Capture the cell that displays the provided text and extract its [x, y] central coordinate. 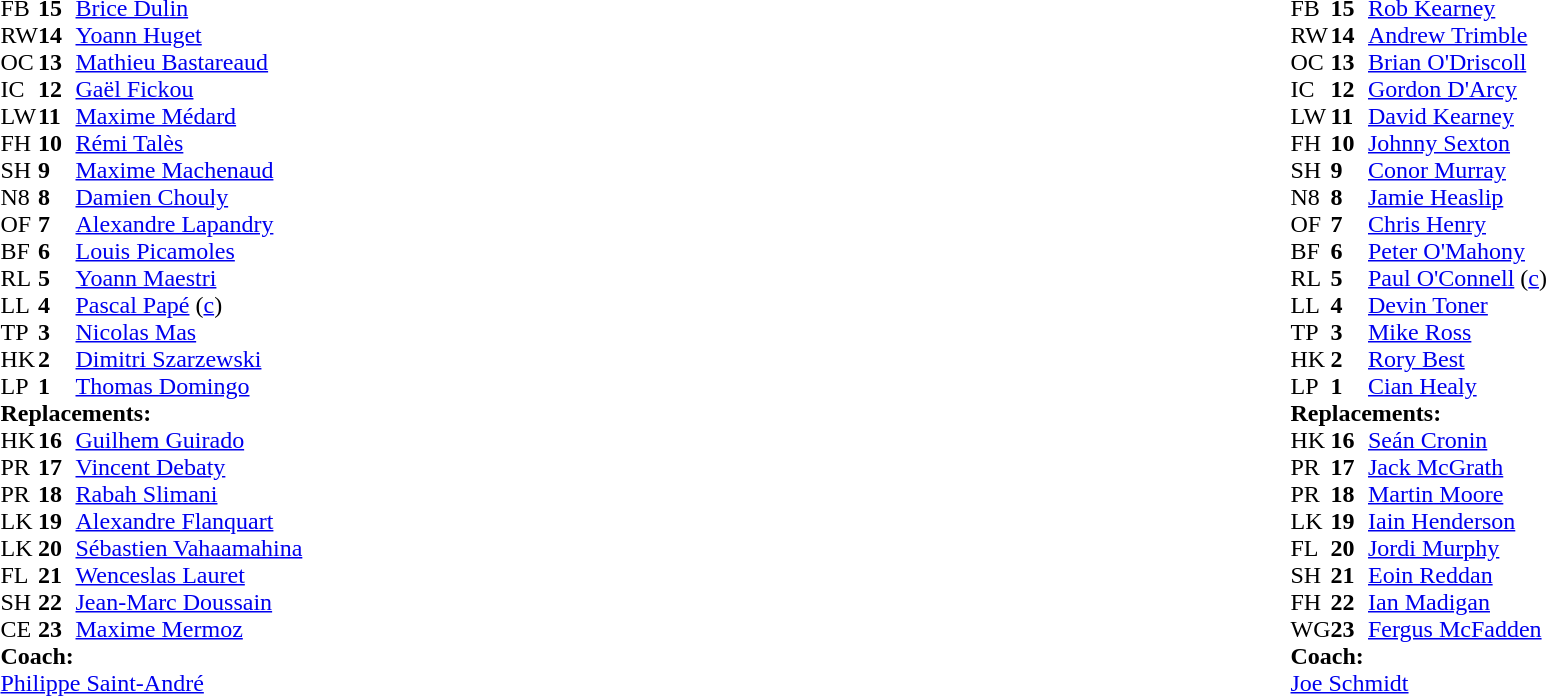
Nicolas Mas [190, 332]
Rabah Slimani [190, 494]
Maxime Machenaud [190, 170]
Coach: [151, 656]
Vincent Debaty [190, 468]
Louis Picamoles [190, 252]
CE [19, 630]
Jean-Marc Doussain [190, 602]
Wenceslas Lauret [190, 576]
Replacements: [151, 414]
Damien Chouly [190, 198]
WG [1311, 630]
Alexandre Lapandry [190, 224]
Yoann Maestri [190, 278]
Maxime Médard [190, 116]
Sébastien Vahaamahina [190, 548]
Maxime Mermoz [190, 630]
Mathieu Bastareaud [190, 62]
Dimitri Szarzewski [190, 360]
Alexandre Flanquart [190, 522]
Guilhem Guirado [190, 440]
Rémi Talès [190, 144]
Pascal Papé (c) [190, 306]
Thomas Domingo [190, 386]
Gaël Fickou [190, 90]
Yoann Huget [190, 36]
